Locate the cell with the specified text and output its [X, Y] center coordinate. 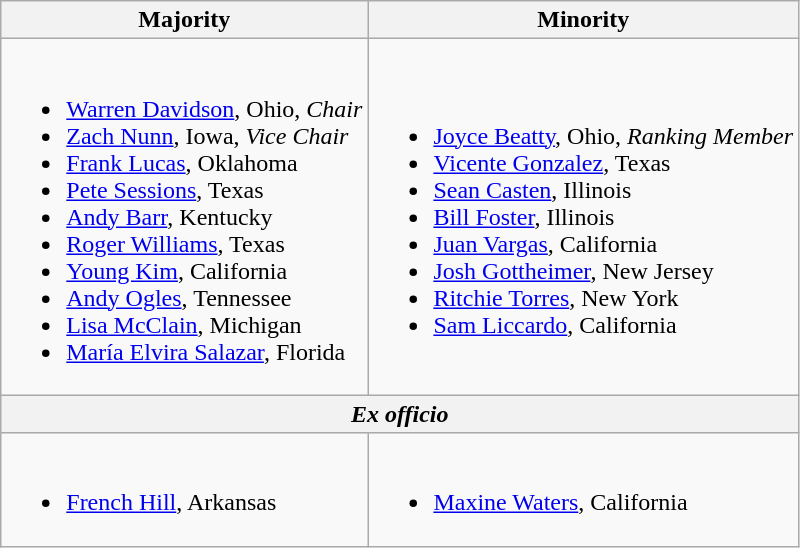
Ex officio [400, 414]
Maxine Waters, California [584, 490]
Minority [584, 20]
Majority [184, 20]
French Hill, Arkansas [184, 490]
